Find where the given text appears and provide that cell's center as (X, Y) coordinate. 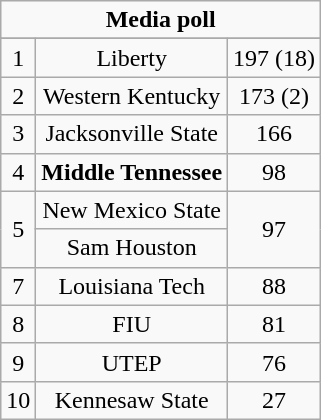
Middle Tennessee (132, 172)
197 (18) (274, 58)
4 (18, 172)
Sam Houston (132, 248)
27 (274, 400)
81 (274, 324)
Media poll (161, 20)
Liberty (132, 58)
10 (18, 400)
3 (18, 134)
7 (18, 286)
173 (2) (274, 96)
5 (18, 229)
9 (18, 362)
1 (18, 58)
Jacksonville State (132, 134)
76 (274, 362)
97 (274, 229)
Western Kentucky (132, 96)
FIU (132, 324)
166 (274, 134)
2 (18, 96)
Kennesaw State (132, 400)
UTEP (132, 362)
Louisiana Tech (132, 286)
98 (274, 172)
88 (274, 286)
8 (18, 324)
New Mexico State (132, 210)
